Return the [x, y] coordinate for the center point of the cell that contains the specified text.  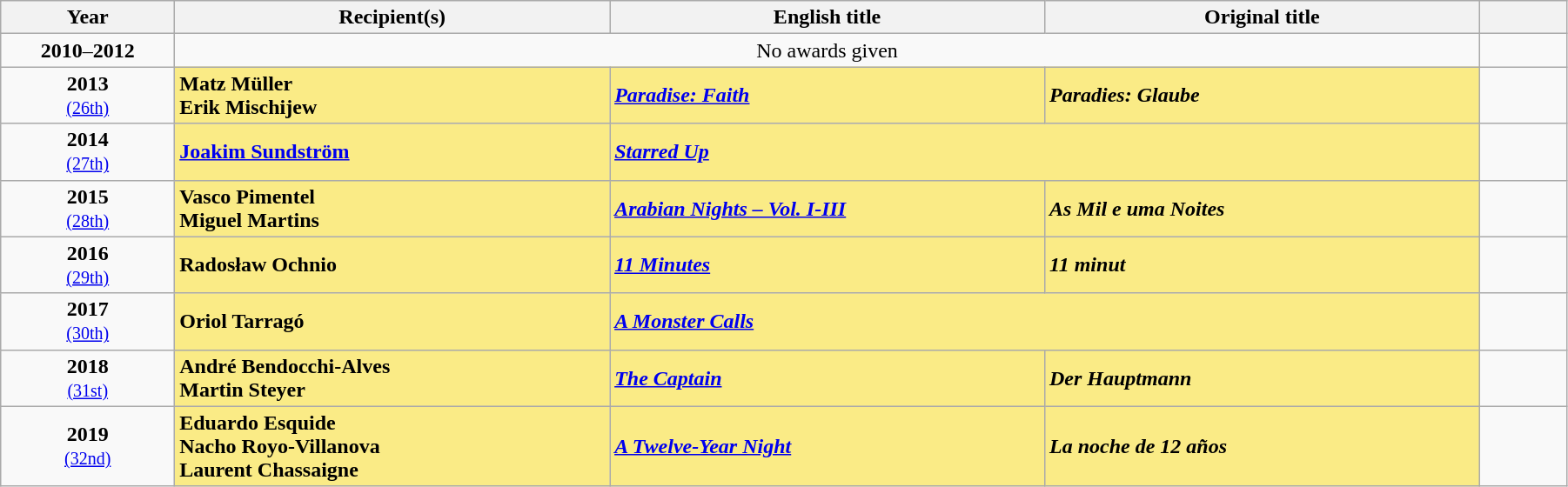
Oriol Tarragó [392, 322]
The Captain [828, 377]
Paradies: Glaube [1262, 96]
Recipient(s) [392, 17]
2016(29th) [88, 264]
Paradise: Faith [828, 96]
Eduardo Esquide Nacho Royo-Villanova Laurent Chassaigne [392, 446]
2014(27th) [88, 151]
André Bendocchi-Alves Martin Steyer [392, 377]
La noche de 12 años [1262, 446]
English title [828, 17]
2018(31st) [88, 377]
2010–2012 [88, 50]
2017(30th) [88, 322]
Arabian Nights – Vol. I-III [828, 209]
2015(28th) [88, 209]
No awards given [828, 50]
Matz Müller Erik Mischijew [392, 96]
Original title [1262, 17]
Vasco Pimentel Miguel Martins [392, 209]
A Monster Calls [1045, 322]
Starred Up [1045, 151]
11 minut [1262, 264]
2019(32nd) [88, 446]
2013(26th) [88, 96]
Joakim Sundström [392, 151]
Radosław Ochnio [392, 264]
Year [88, 17]
A Twelve-Year Night [828, 446]
Der Hauptmann [1262, 377]
11 Minutes [828, 264]
As Mil e uma Noites [1262, 209]
